Identify which cell holds the provided text, then report its [X, Y] central coordinate. 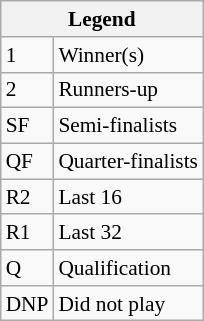
QF [28, 161]
Quarter-finalists [128, 161]
R1 [28, 232]
Last 32 [128, 232]
Last 16 [128, 197]
Did not play [128, 303]
R2 [28, 197]
Q [28, 268]
Semi-finalists [128, 126]
2 [28, 90]
SF [28, 126]
Runners-up [128, 90]
Qualification [128, 268]
DNP [28, 303]
Winner(s) [128, 55]
1 [28, 55]
Legend [102, 19]
